Pinpoint the cell where the given text exists, returning its (x, y) midpoint coordinate. 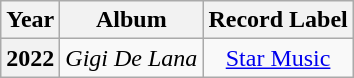
Year (30, 20)
Gigi De Lana (132, 58)
Record Label (278, 20)
Album (132, 20)
Star Music (278, 58)
2022 (30, 58)
